From the cell containing the given text, extract its center point as (x, y) coordinate. 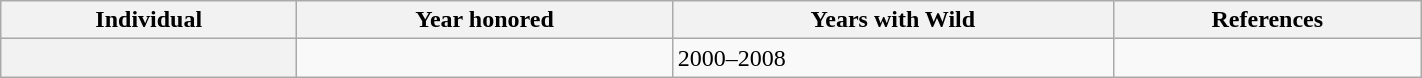
Years with Wild (892, 20)
Individual (149, 20)
Year honored (485, 20)
References (1267, 20)
2000–2008 (892, 58)
